Extract the (x, y) coordinate from the center of the cell holding the provided text.  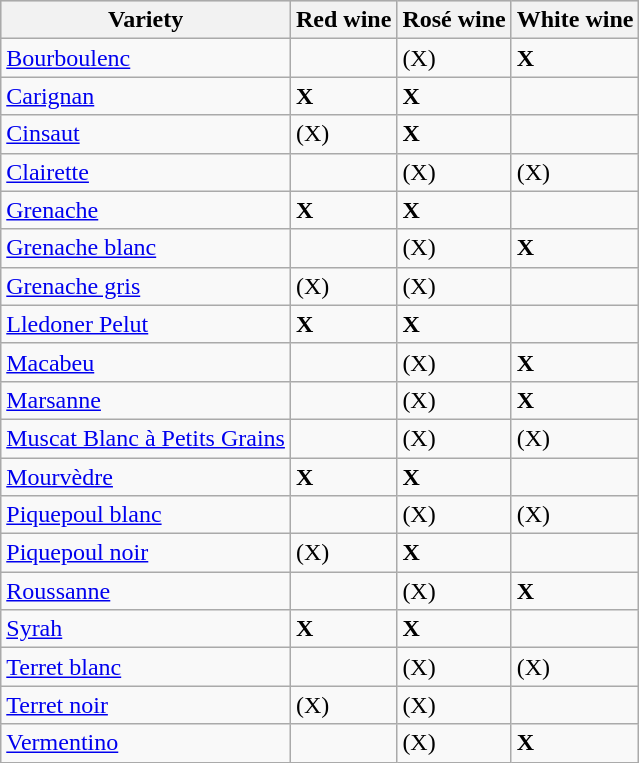
Mourvèdre (146, 477)
Piquepoul noir (146, 553)
Carignan (146, 96)
Grenache (146, 210)
White wine (575, 20)
Syrah (146, 629)
Piquepoul blanc (146, 515)
Terret noir (146, 705)
Red wine (343, 20)
Cinsaut (146, 134)
Lledoner Pelut (146, 324)
Macabeu (146, 362)
Clairette (146, 172)
Marsanne (146, 400)
Vermentino (146, 743)
Variety (146, 20)
Grenache gris (146, 286)
Grenache blanc (146, 248)
Roussanne (146, 591)
Muscat Blanc à Petits Grains (146, 438)
Bourboulenc (146, 58)
Terret blanc (146, 667)
Rosé wine (454, 20)
